Locate the cell with the specified text and output its [x, y] center coordinate. 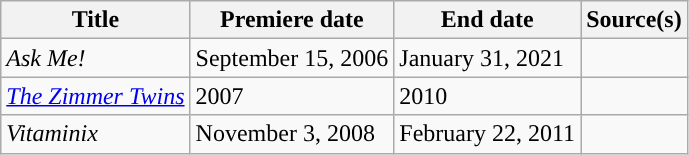
November 3, 2008 [292, 134]
Source(s) [634, 20]
February 22, 2011 [488, 134]
The Zimmer Twins [96, 96]
January 31, 2021 [488, 58]
Premiere date [292, 20]
Vitaminix [96, 134]
Ask Me! [96, 58]
Title [96, 20]
End date [488, 20]
September 15, 2006 [292, 58]
2010 [488, 96]
2007 [292, 96]
